Return the [X, Y] coordinate for the center point of the cell that contains the specified text.  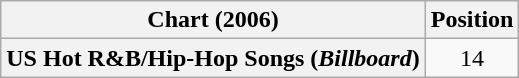
Chart (2006) [213, 20]
14 [472, 58]
US Hot R&B/Hip-Hop Songs (Billboard) [213, 58]
Position [472, 20]
